From the cell containing the given text, extract its center point as (x, y) coordinate. 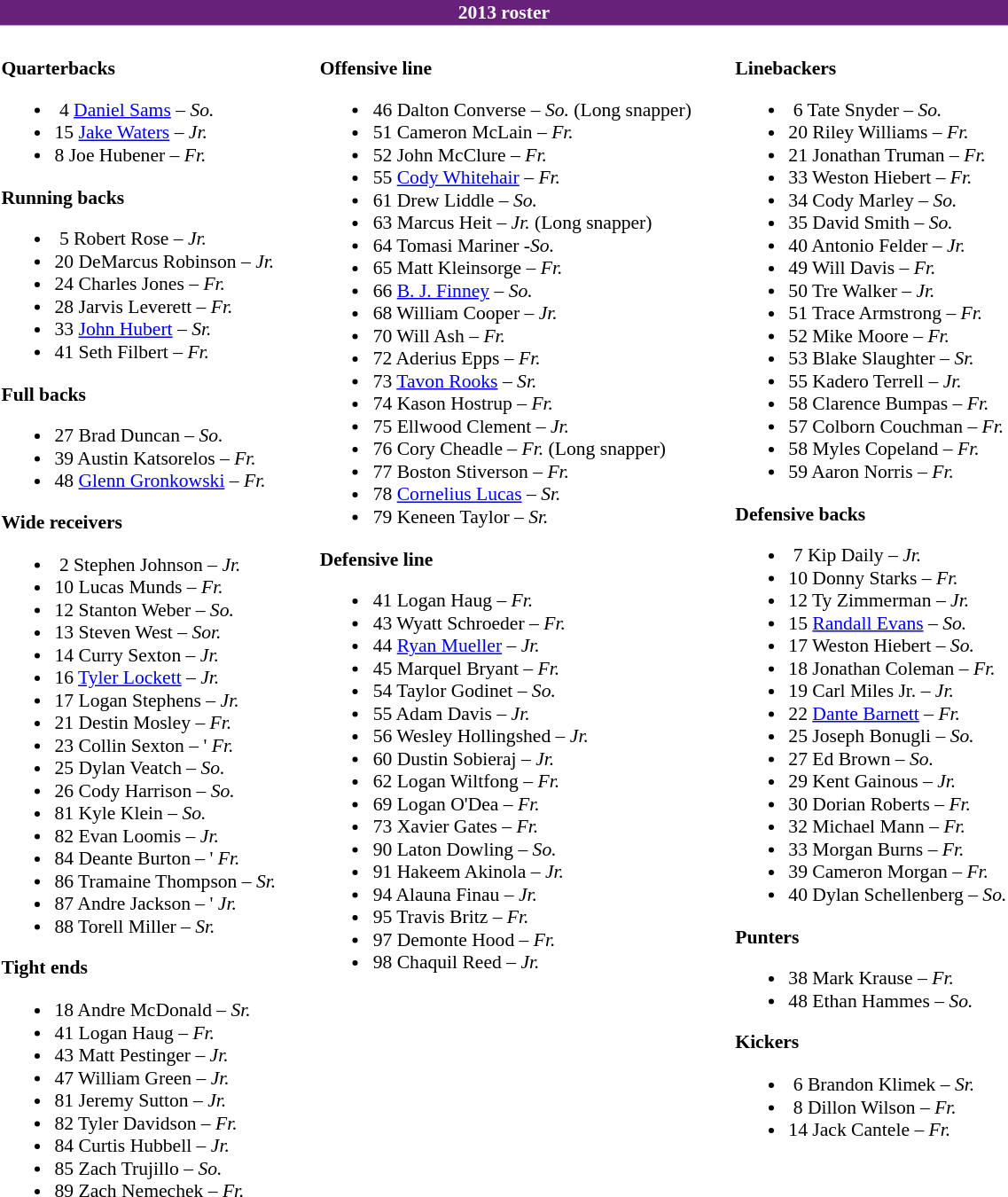
2013 roster (504, 12)
